Determine the [X, Y] coordinate at the center of the cell enclosing the given text.  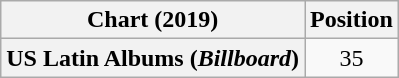
US Latin Albums (Billboard) [153, 58]
Chart (2019) [153, 20]
35 [352, 58]
Position [352, 20]
